Return [x, y] of the center of cell containing provided text 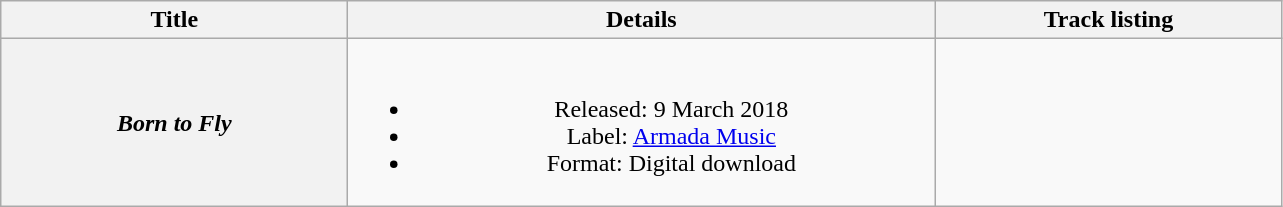
Born to Fly [174, 122]
Released: 9 March 2018Label: Armada MusicFormat: Digital download [642, 122]
Details [642, 20]
Track listing [1108, 20]
Title [174, 20]
